Identify which cell holds the provided text, then report its [x, y] central coordinate. 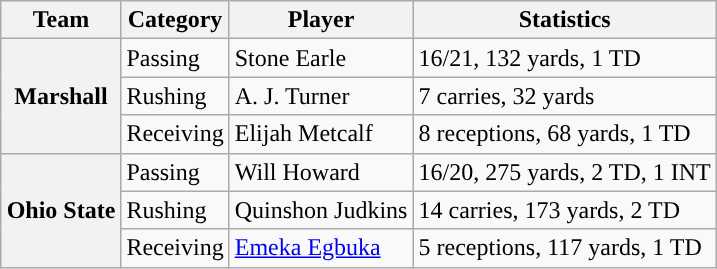
16/20, 275 yards, 2 TD, 1 INT [564, 172]
A. J. Turner [321, 96]
Will Howard [321, 172]
16/21, 132 yards, 1 TD [564, 58]
8 receptions, 68 yards, 1 TD [564, 134]
Player [321, 20]
14 carries, 173 yards, 2 TD [564, 210]
Marshall [61, 96]
Emeka Egbuka [321, 248]
Stone Earle [321, 58]
Quinshon Judkins [321, 210]
Elijah Metcalf [321, 134]
5 receptions, 117 yards, 1 TD [564, 248]
Category [175, 20]
Ohio State [61, 210]
7 carries, 32 yards [564, 96]
Team [61, 20]
Statistics [564, 20]
